Locate the cell with the specified text and output its [X, Y] center coordinate. 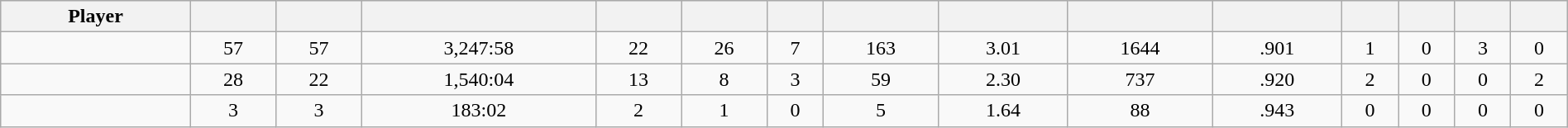
Player [96, 17]
163 [882, 48]
2.30 [1004, 79]
.920 [1277, 79]
5 [882, 111]
737 [1140, 79]
26 [724, 48]
88 [1140, 111]
13 [638, 79]
1644 [1140, 48]
3.01 [1004, 48]
7 [795, 48]
.901 [1277, 48]
.943 [1277, 111]
183:02 [478, 111]
1,540:04 [478, 79]
28 [233, 79]
59 [882, 79]
8 [724, 79]
1.64 [1004, 111]
3,247:58 [478, 48]
